Return the [x, y] coordinate for the center point of the cell that contains the specified text.  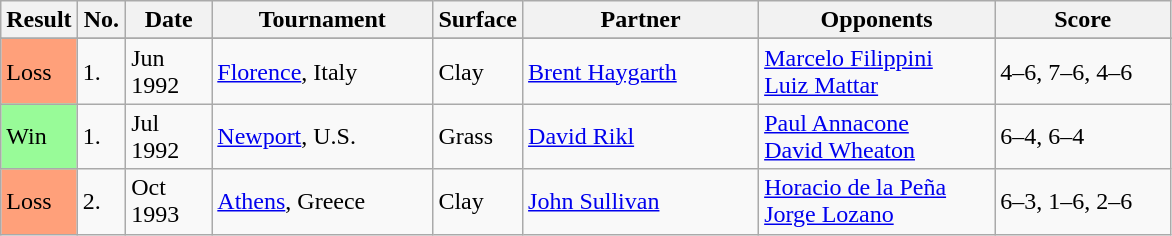
Athens, Greece [322, 202]
Surface [478, 20]
Opponents [877, 20]
6–3, 1–6, 2–6 [1083, 202]
Florence, Italy [322, 72]
Paul Annacone David Wheaton [877, 136]
Horacio de la Peña Jorge Lozano [877, 202]
Date [169, 20]
Oct 1993 [169, 202]
2. [102, 202]
Marcelo Filippini Luiz Mattar [877, 72]
John Sullivan [641, 202]
Partner [641, 20]
Tournament [322, 20]
Newport, U.S. [322, 136]
Grass [478, 136]
Win [39, 136]
David Rikl [641, 136]
Jul 1992 [169, 136]
No. [102, 20]
4–6, 7–6, 4–6 [1083, 72]
Result [39, 20]
Brent Haygarth [641, 72]
Score [1083, 20]
6–4, 6–4 [1083, 136]
Jun 1992 [169, 72]
